Extract the [x, y] coordinate from the center of the cell holding the provided text.  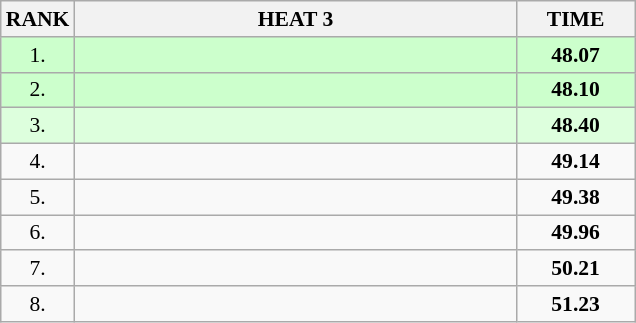
6. [38, 233]
5. [38, 197]
49.38 [576, 197]
TIME [576, 19]
50.21 [576, 269]
2. [38, 90]
3. [38, 126]
RANK [38, 19]
49.14 [576, 162]
7. [38, 269]
48.10 [576, 90]
51.23 [576, 304]
48.40 [576, 126]
HEAT 3 [295, 19]
48.07 [576, 55]
4. [38, 162]
49.96 [576, 233]
8. [38, 304]
1. [38, 55]
